Output the [x, y] coordinate of the center of the cell containing the given text.  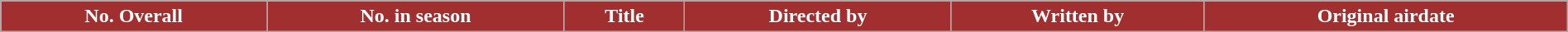
No. Overall [134, 16]
No. in season [415, 16]
Original airdate [1386, 16]
Directed by [818, 16]
Written by [1078, 16]
Title [624, 16]
